Output the [x, y] coordinate of the center of the cell containing the given text.  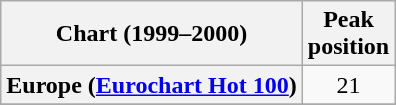
Chart (1999–2000) [152, 34]
Europe (Eurochart Hot 100) [152, 85]
Peakposition [348, 34]
21 [348, 85]
